Return [x, y] of the center of cell containing provided text 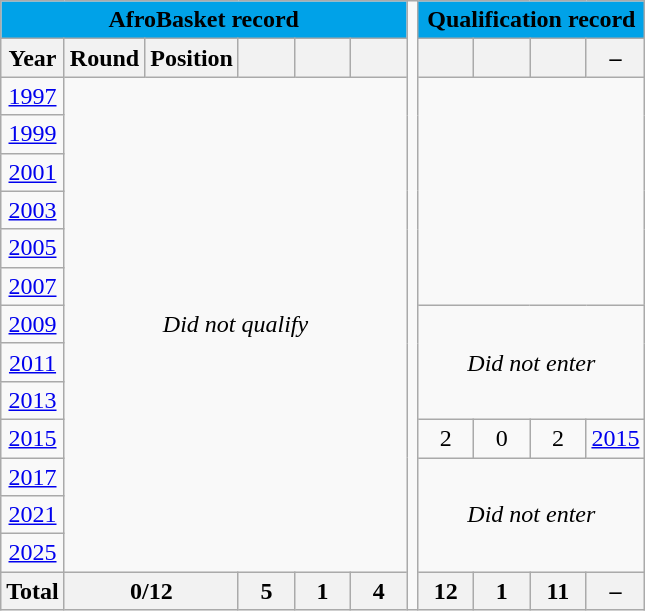
2025 [33, 553]
Round [104, 58]
2001 [33, 172]
2021 [33, 515]
Qualification record [532, 20]
AfroBasket record [204, 20]
1999 [33, 134]
0 [502, 438]
12 [446, 591]
5 [266, 591]
11 [558, 591]
2003 [33, 210]
Total [33, 591]
2009 [33, 324]
Year [33, 58]
2011 [33, 362]
2013 [33, 400]
2017 [33, 477]
Did not qualify [235, 324]
Position [192, 58]
2005 [33, 248]
0/12 [151, 591]
2007 [33, 286]
1997 [33, 96]
4 [379, 591]
